Locate the cell with the specified text and output its [x, y] center coordinate. 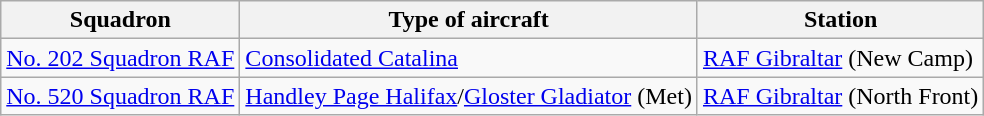
Handley Page Halifax/Gloster Gladiator (Met) [469, 96]
RAF Gibraltar (North Front) [840, 96]
Squadron [120, 20]
Type of aircraft [469, 20]
No. 520 Squadron RAF [120, 96]
Consolidated Catalina [469, 58]
Station [840, 20]
No. 202 Squadron RAF [120, 58]
RAF Gibraltar (New Camp) [840, 58]
